Capture the cell that displays the provided text and extract its (x, y) central coordinate. 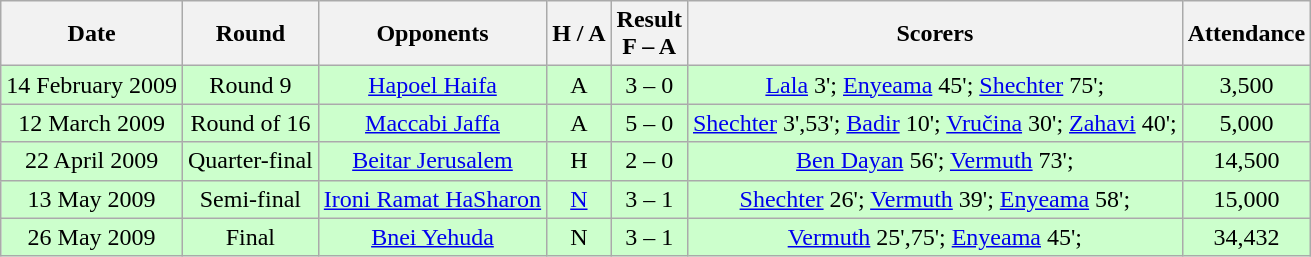
5,000 (1246, 123)
14 February 2009 (92, 85)
22 April 2009 (92, 161)
5 – 0 (649, 123)
Quarter-final (250, 161)
Lala 3'; Enyeama 45'; Shechter 75'; (934, 85)
Shechter 26'; Vermuth 39'; Enyeama 58'; (934, 199)
15,000 (1246, 199)
Ironi Ramat HaSharon (432, 199)
ResultF – A (649, 34)
Round 9 (250, 85)
Shechter 3',53'; Badir 10'; Vručina 30'; Zahavi 40'; (934, 123)
Semi-final (250, 199)
Round of 16 (250, 123)
34,432 (1246, 237)
Hapoel Haifa (432, 85)
Final (250, 237)
26 May 2009 (92, 237)
Scorers (934, 34)
Beitar Jerusalem (432, 161)
3 – 0 (649, 85)
Opponents (432, 34)
14,500 (1246, 161)
Bnei Yehuda (432, 237)
Maccabi Jaffa (432, 123)
2 – 0 (649, 161)
H (579, 161)
Round (250, 34)
12 March 2009 (92, 123)
Attendance (1246, 34)
Date (92, 34)
3,500 (1246, 85)
Vermuth 25',75'; Enyeama 45'; (934, 237)
Ben Dayan 56'; Vermuth 73'; (934, 161)
13 May 2009 (92, 199)
H / A (579, 34)
